Return the (X, Y) coordinate for the center point of the cell that contains the specified text.  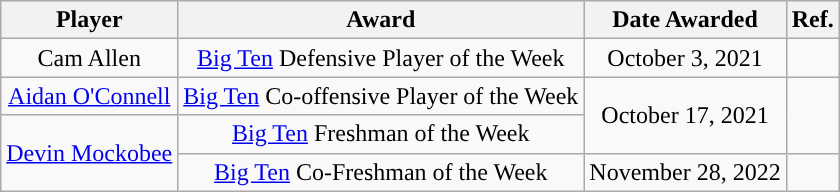
Ref. (812, 20)
Cam Allen (90, 58)
Big Ten Co-Freshman of the Week (381, 172)
Big Ten Freshman of the Week (381, 134)
Big Ten Defensive Player of the Week (381, 58)
Big Ten Co-offensive Player of the Week (381, 96)
October 3, 2021 (685, 58)
October 17, 2021 (685, 115)
November 28, 2022 (685, 172)
Player (90, 20)
Date Awarded (685, 20)
Devin Mockobee (90, 153)
Award (381, 20)
Aidan O'Connell (90, 96)
